Extract the (X, Y) coordinate from the center of the cell holding the provided text.  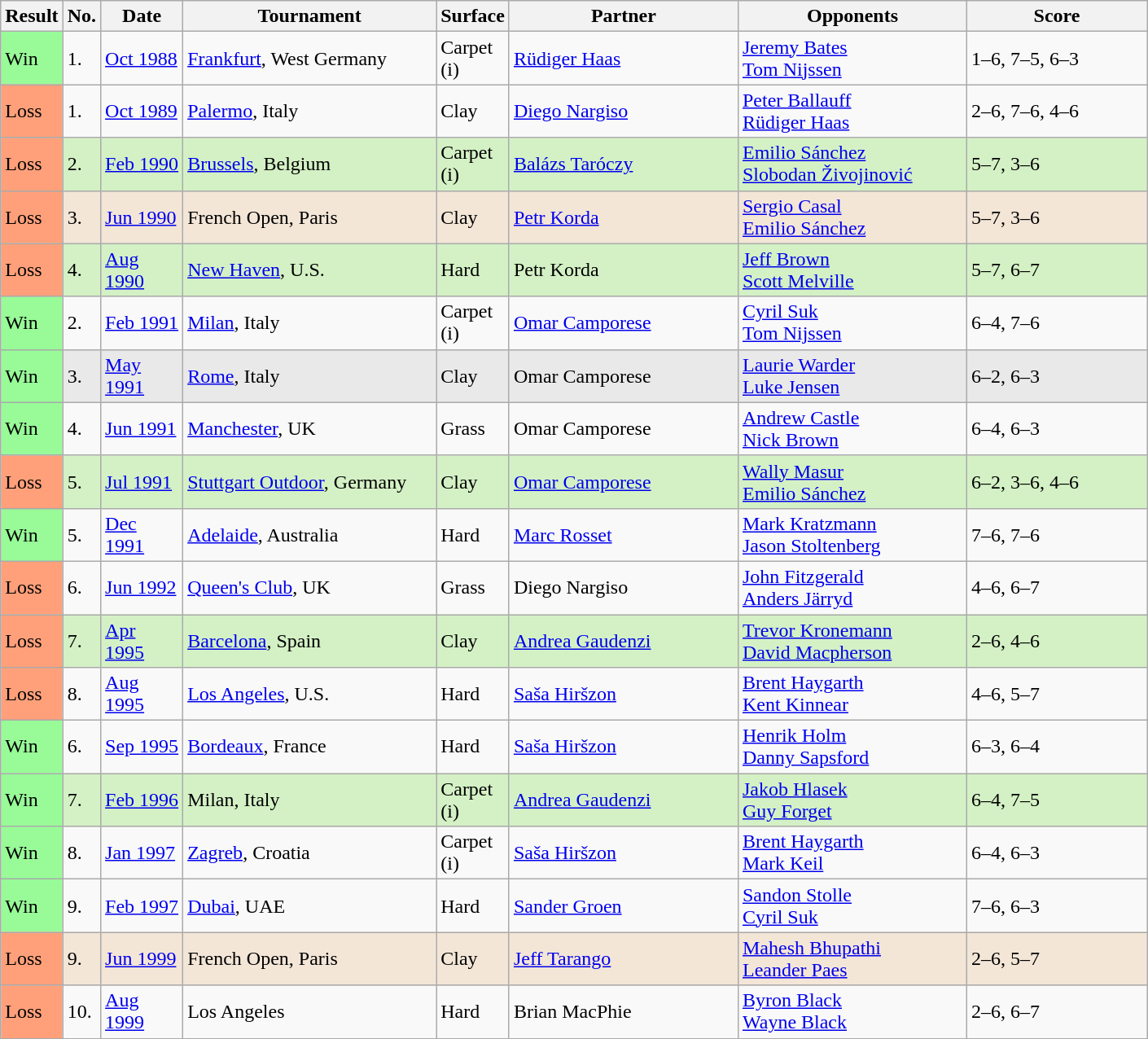
Henrik Holm Danny Sapsford (852, 747)
Jun 1991 (142, 428)
2–6, 7–6, 4–6 (1057, 111)
7–6, 6–3 (1057, 905)
Feb 1996 (142, 800)
Rüdiger Haas (624, 59)
Manchester, UK (309, 428)
Sep 1995 (142, 747)
Score (1057, 16)
Laurie Warder Luke Jensen (852, 376)
John Fitzgerald Anders Järryd (852, 588)
Peter Ballauff Rüdiger Haas (852, 111)
6–3, 6–4 (1057, 747)
Brian MacPhie (624, 1011)
Jul 1991 (142, 482)
Tournament (309, 16)
Palermo, Italy (309, 111)
Brent Haygarth Kent Kinnear (852, 694)
Balázs Taróczy (624, 164)
6–2, 3–6, 4–6 (1057, 482)
No. (81, 16)
6–2, 6–3 (1057, 376)
Jeremy Bates Tom Nijssen (852, 59)
Mahesh Bhupathi Leander Paes (852, 959)
Aug 1995 (142, 694)
Trevor Kronemann David Macpherson (852, 640)
May 1991 (142, 376)
Bordeaux, France (309, 747)
Jakob Hlasek Guy Forget (852, 800)
Brent Haygarth Mark Keil (852, 853)
Jun 1990 (142, 217)
Stuttgart Outdoor, Germany (309, 482)
2–6, 6–7 (1057, 1011)
Oct 1989 (142, 111)
Oct 1988 (142, 59)
5–7, 6–7 (1057, 270)
2–6, 4–6 (1057, 640)
Frankfurt, West Germany (309, 59)
Rome, Italy (309, 376)
Marc Rosset (624, 534)
Los Angeles, U.S. (309, 694)
2–6, 5–7 (1057, 959)
Adelaide, Australia (309, 534)
10. (81, 1011)
Sandon Stolle Cyril Suk (852, 905)
Aug 1990 (142, 270)
Dec 1991 (142, 534)
Queen's Club, UK (309, 588)
New Haven, U.S. (309, 270)
4–6, 6–7 (1057, 588)
Jun 1999 (142, 959)
Opponents (852, 16)
Jeff Tarango (624, 959)
Partner (624, 16)
6–4, 7–6 (1057, 322)
Wally Masur Emilio Sánchez (852, 482)
Result (32, 16)
6–4, 7–5 (1057, 800)
Feb 1990 (142, 164)
Andrew Castle Nick Brown (852, 428)
Jeff Brown Scott Melville (852, 270)
Apr 1995 (142, 640)
Jun 1992 (142, 588)
Zagreb, Croatia (309, 853)
Aug 1999 (142, 1011)
Cyril Suk Tom Nijssen (852, 322)
4–6, 5–7 (1057, 694)
7–6, 7–6 (1057, 534)
Feb 1997 (142, 905)
Sander Groen (624, 905)
Surface (473, 16)
Mark Kratzmann Jason Stoltenberg (852, 534)
1–6, 7–5, 6–3 (1057, 59)
Los Angeles (309, 1011)
Byron Black Wayne Black (852, 1011)
Date (142, 16)
Jan 1997 (142, 853)
Feb 1991 (142, 322)
Barcelona, Spain (309, 640)
Emilio Sánchez Slobodan Živojinović (852, 164)
Sergio Casal Emilio Sánchez (852, 217)
Brussels, Belgium (309, 164)
Dubai, UAE (309, 905)
